Locate the cell with the specified text and output its (X, Y) center coordinate. 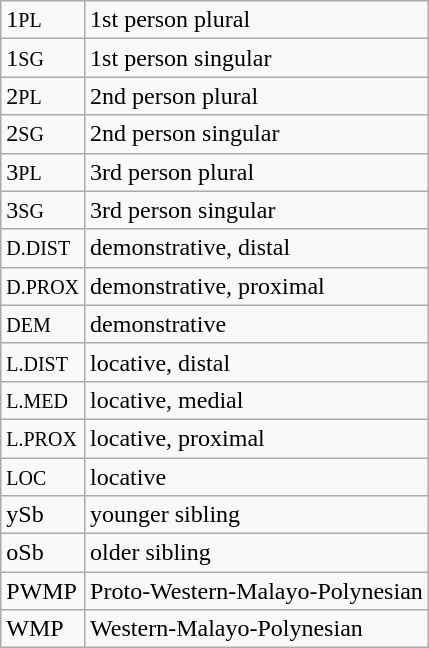
demonstrative (257, 324)
2nd person plural (257, 96)
locative, medial (257, 400)
younger sibling (257, 515)
demonstrative, proximal (257, 286)
3rd person singular (257, 210)
L.MED (43, 400)
L.PROX (43, 438)
oSb (43, 553)
D.PROX (43, 286)
DEM (43, 324)
locative (257, 477)
LOC (43, 477)
demonstrative, distal (257, 248)
1st person singular (257, 58)
locative, proximal (257, 438)
PWMP (43, 591)
locative, distal (257, 362)
1st person plural (257, 20)
WMP (43, 629)
3PL (43, 172)
older sibling (257, 553)
ySb (43, 515)
Proto-Western-Malayo-Polynesian (257, 591)
1SG (43, 58)
Western-Malayo-Polynesian (257, 629)
3rd person plural (257, 172)
3SG (43, 210)
D.DIST (43, 248)
2PL (43, 96)
L.DIST (43, 362)
2SG (43, 134)
1PL (43, 20)
2nd person singular (257, 134)
